Extract the [x, y] coordinate from the center of the cell holding the provided text.  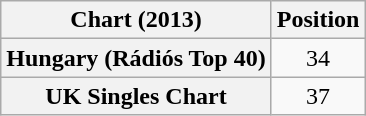
37 [318, 96]
Position [318, 20]
Hungary (Rádiós Top 40) [136, 58]
Chart (2013) [136, 20]
34 [318, 58]
UK Singles Chart [136, 96]
